Search for the cell housing the specified text and yield its (x, y) center coordinate. 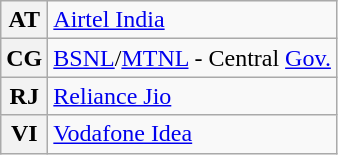
Reliance Jio (192, 96)
BSNL/MTNL - Central Gov. (192, 58)
AT (24, 20)
CG (24, 58)
Vodafone Idea (192, 134)
RJ (24, 96)
Airtel India (192, 20)
VI (24, 134)
